Extract the [x, y] coordinate from the center of the cell holding the provided text.  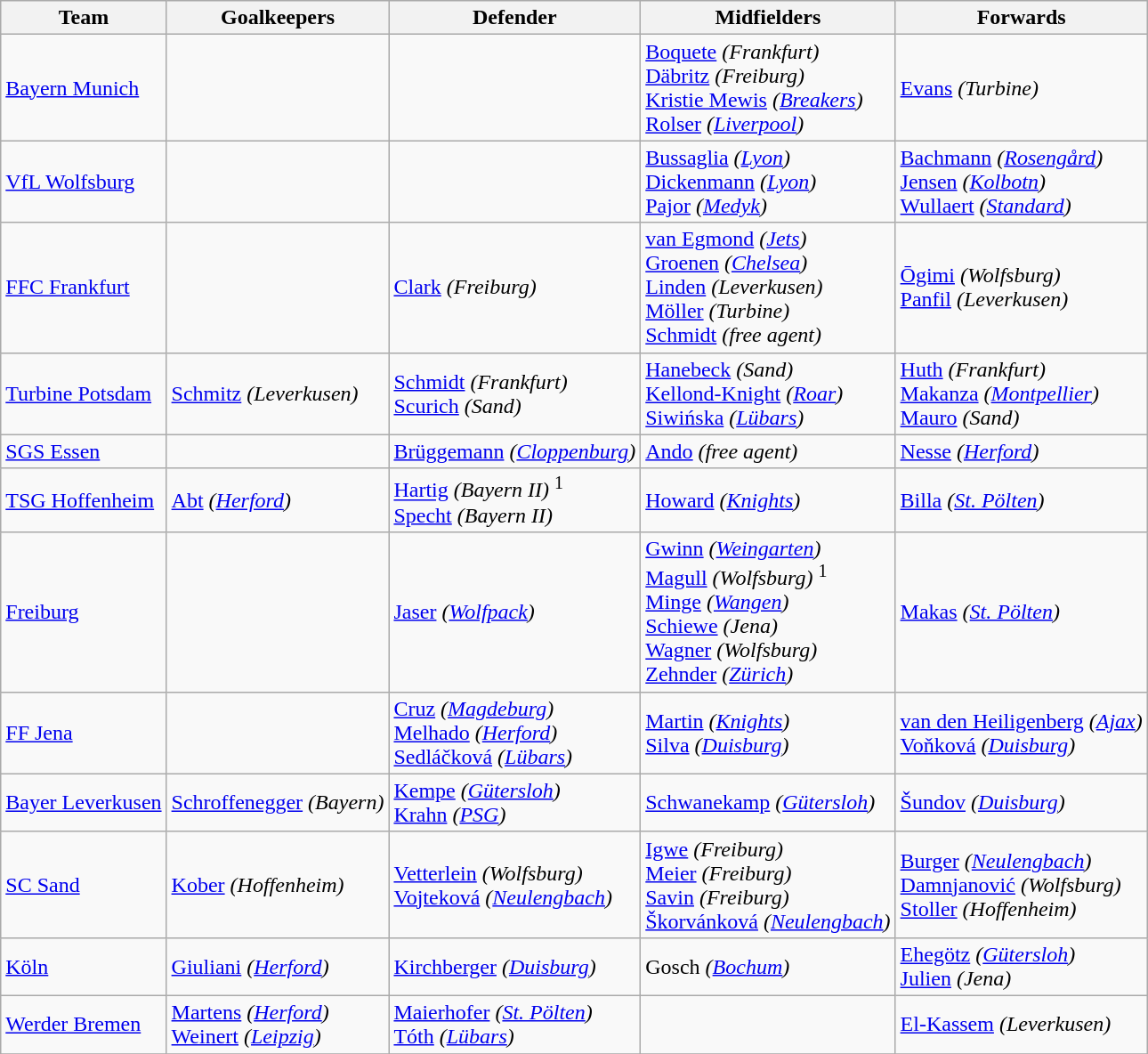
Forwards [1022, 18]
Igwe (Freiburg)Meier (Freiburg)Savin (Freiburg) Škorvánková (Neulengbach) [768, 885]
Howard (Knights) [768, 500]
Cruz (Magdeburg) Melhado (Herford) Sedláčková (Lübars) [514, 733]
VfL Wolfsburg [84, 182]
Burger (Neulengbach) Damnjanović (Wolfsburg)Stoller (Hoffenheim) [1022, 885]
Hartig (Bayern II) 1Specht (Bayern II) [514, 500]
Werder Bremen [84, 1024]
FF Jena [84, 733]
Bussaglia (Lyon) Dickenmann (Lyon) Pajor (Medyk) [768, 182]
TSG Hoffenheim [84, 500]
Billa (St. Pölten) [1022, 500]
Brüggemann (Cloppenburg) [514, 451]
Giuliani (Herford) [278, 967]
FFC Frankfurt [84, 288]
Turbine Potsdam [84, 393]
Hanebeck (Sand) Kellond-Knight (Roar) Siwińska (Lübars) [768, 393]
Team [84, 18]
van Egmond (Jets) Groenen (Chelsea)Linden (Leverkusen)Möller (Turbine) Schmidt (free agent) [768, 288]
Schmidt (Frankfurt) Scurich (Sand) [514, 393]
Bachmann (Rosengård) Jensen (Kolbotn) Wullaert (Standard) [1022, 182]
Martens (Herford)Weinert (Leipzig) [278, 1024]
Defender [514, 18]
Schroffenegger (Bayern) [278, 803]
Köln [84, 967]
SGS Essen [84, 451]
Šundov (Duisburg) [1022, 803]
Midfielders [768, 18]
Freiburg [84, 612]
Boquete (Frankfurt)Däbritz (Freiburg) Kristie Mewis (Breakers)Rolser (Liverpool) [768, 87]
Huth (Frankfurt) Makanza (Montpellier) Mauro (Sand) [1022, 393]
Nesse (Herford) [1022, 451]
Clark (Freiburg) [514, 288]
Kirchberger (Duisburg) [514, 967]
Schwanekamp (Gütersloh) [768, 803]
Jaser (Wolfpack) [514, 612]
SC Sand [84, 885]
Ehegötz (Gütersloh) Julien (Jena) [1022, 967]
Gosch (Bochum) [768, 967]
Bayern Munich [84, 87]
Vetterlein (Wolfsburg) Vojteková (Neulengbach) [514, 885]
El-Kassem (Leverkusen) [1022, 1024]
Bayer Leverkusen [84, 803]
Makas (St. Pölten) [1022, 612]
Goalkeepers [278, 18]
van den Heiligenberg (Ajax) Voňková (Duisburg) [1022, 733]
Abt (Herford) [278, 500]
Kober (Hoffenheim) [278, 885]
Ando (free agent) [768, 451]
Kempe (Gütersloh)Krahn (PSG) [514, 803]
Evans (Turbine) [1022, 87]
Maierhofer (St. Pölten) Tóth (Lübars) [514, 1024]
Martin (Knights) Silva (Duisburg) [768, 733]
Gwinn (Weingarten)Magull (Wolfsburg) 1Minge (Wangen)Schiewe (Jena)Wagner (Wolfsburg) Zehnder (Zürich) [768, 612]
Ōgimi (Wolfsburg)Panfil (Leverkusen) [1022, 288]
Schmitz (Leverkusen) [278, 393]
